Pinpoint the cell where the given text exists, returning its (X, Y) midpoint coordinate. 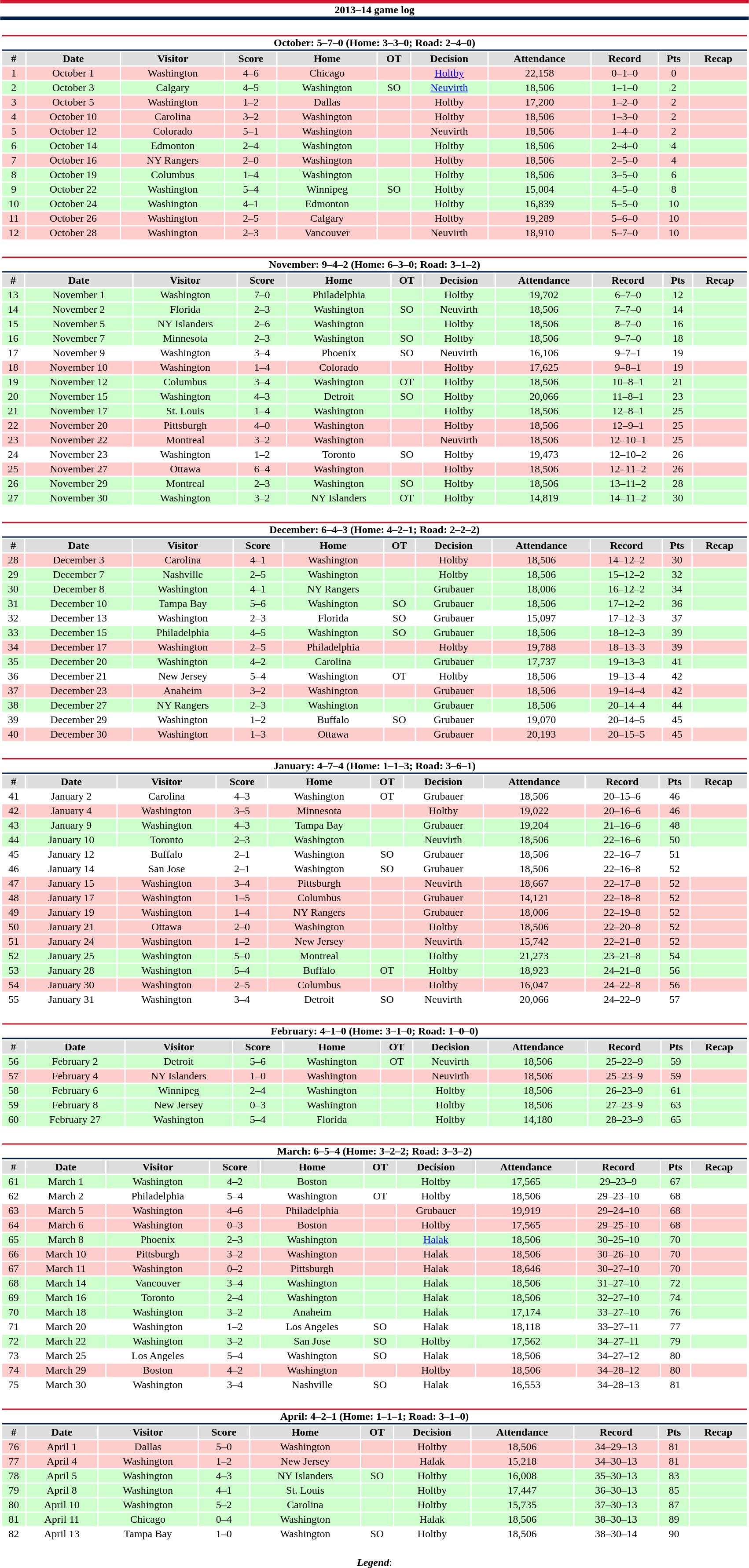
27–23–9 (624, 1105)
October 22 (73, 190)
October 12 (73, 132)
22,158 (540, 73)
November 17 (78, 411)
33 (13, 633)
30–27–10 (619, 1269)
12–8–1 (628, 411)
17,562 (526, 1341)
October 14 (73, 146)
36–30–13 (616, 1491)
22–16–8 (622, 869)
April 1 (62, 1447)
October 5 (73, 102)
17,200 (540, 102)
January: 4–7–4 (Home: 1–1–3; Road: 3–6–1) (374, 766)
January 19 (71, 913)
19,022 (534, 811)
January 14 (71, 869)
6–7–0 (628, 295)
April 5 (62, 1476)
19,788 (541, 647)
85 (674, 1491)
November 23 (78, 454)
22 (13, 425)
9–7–1 (628, 353)
31 (13, 604)
89 (674, 1520)
1–3–0 (625, 117)
47 (13, 884)
March 8 (66, 1240)
October 28 (73, 233)
1–5 (242, 898)
February 6 (75, 1090)
38–30–14 (616, 1534)
November: 9–4–2 (Home: 6–3–0; Road: 3–1–2) (374, 265)
20 (13, 396)
18,667 (534, 884)
4–5–0 (625, 190)
December 23 (79, 691)
14–12–2 (627, 560)
2–5–0 (625, 161)
December 20 (79, 662)
January 10 (71, 840)
16,839 (540, 204)
0 (673, 73)
22–16–6 (622, 840)
11–8–1 (628, 396)
January 4 (71, 811)
1–4–0 (625, 132)
March 2 (66, 1196)
March: 6–5–4 (Home: 3–2–2; Road: 3–3–2) (374, 1151)
64 (13, 1225)
34–29–13 (616, 1447)
October 3 (73, 88)
19,070 (541, 720)
March 25 (66, 1356)
3 (14, 102)
40 (13, 734)
January 24 (71, 942)
82 (14, 1534)
32–27–10 (619, 1298)
January 2 (71, 797)
January 9 (71, 826)
33–27–11 (619, 1327)
53 (13, 971)
0–1–0 (625, 73)
20–15–6 (622, 797)
January 25 (71, 956)
November 12 (78, 382)
22–16–7 (622, 855)
5 (14, 132)
December 27 (79, 705)
24–21–8 (622, 971)
March 16 (66, 1298)
14,819 (544, 498)
17,625 (544, 367)
1–3 (258, 734)
20–15–5 (627, 734)
October 16 (73, 161)
25–23–9 (624, 1076)
April 8 (62, 1491)
December 29 (79, 720)
January 17 (71, 898)
March 11 (66, 1269)
17–12–3 (627, 618)
5–2 (224, 1505)
January 15 (71, 884)
3–5 (242, 811)
20–16–6 (622, 811)
34–28–12 (619, 1370)
4–0 (262, 425)
22–19–8 (622, 913)
0–2 (235, 1269)
3–5–0 (625, 175)
December 10 (79, 604)
9 (14, 190)
23–21–8 (622, 956)
16,106 (544, 353)
20–14–5 (627, 720)
2–6 (262, 324)
29–25–10 (619, 1225)
8–7–0 (628, 324)
December 8 (79, 589)
February 27 (75, 1119)
62 (13, 1196)
February 2 (75, 1061)
30–26–10 (619, 1254)
12–10–2 (628, 454)
30–25–10 (619, 1240)
17,737 (541, 662)
December: 6–4–3 (Home: 4–2–1; Road: 2–2–2) (374, 530)
January 12 (71, 855)
March 6 (66, 1225)
83 (674, 1476)
October 10 (73, 117)
14,180 (538, 1119)
29 (13, 575)
December 30 (79, 734)
55 (13, 1000)
November 15 (78, 396)
24–22–8 (622, 985)
20,193 (541, 734)
November 1 (78, 295)
22–18–8 (622, 898)
24 (13, 454)
15,735 (522, 1505)
13–11–2 (628, 483)
22–17–8 (622, 884)
22–21–8 (622, 942)
17,174 (526, 1312)
34–28–13 (619, 1385)
16,553 (526, 1385)
October 26 (73, 219)
6–4 (262, 469)
18,923 (534, 971)
60 (13, 1119)
24–22–9 (622, 1000)
19,473 (544, 454)
October: 5–7–0 (Home: 3–3–0; Road: 2–4–0) (374, 43)
10–8–1 (628, 382)
29–23–9 (619, 1182)
28–23–9 (624, 1119)
2–4–0 (625, 146)
18–13–3 (627, 647)
March 5 (66, 1211)
April 10 (62, 1505)
21,273 (534, 956)
19–14–4 (627, 691)
18,118 (526, 1327)
22–20–8 (622, 927)
69 (13, 1298)
March 1 (66, 1182)
19–13–4 (627, 676)
October 19 (73, 175)
December 15 (79, 633)
19–13–3 (627, 662)
38 (13, 705)
March 22 (66, 1341)
49 (13, 913)
1–2–0 (625, 102)
71 (13, 1327)
13 (13, 295)
90 (674, 1534)
December 21 (79, 676)
34–30–13 (616, 1462)
November 9 (78, 353)
November 7 (78, 338)
April: 4–2–1 (Home: 1–1–1; Road: 3–1–0) (374, 1416)
16,008 (522, 1476)
20–14–4 (627, 705)
66 (13, 1254)
34–27–12 (619, 1356)
7 (14, 161)
19,919 (526, 1211)
November 29 (78, 483)
37–30–13 (616, 1505)
73 (13, 1356)
33–27–10 (619, 1312)
October 1 (73, 73)
16–12–2 (627, 589)
26–23–9 (624, 1090)
25–22–9 (624, 1061)
November 20 (78, 425)
9–8–1 (628, 367)
19,289 (540, 219)
19,702 (544, 295)
April 13 (62, 1534)
38–30–13 (616, 1520)
15,097 (541, 618)
5–6–0 (625, 219)
January 21 (71, 927)
March 30 (66, 1385)
March 29 (66, 1370)
7–0 (262, 295)
19,204 (534, 826)
5–5–0 (625, 204)
35–30–13 (616, 1476)
November 22 (78, 440)
35 (13, 662)
58 (13, 1090)
November 27 (78, 469)
78 (14, 1476)
75 (13, 1385)
16,047 (534, 985)
29–24–10 (619, 1211)
12–10–1 (628, 440)
February: 4–1–0 (Home: 3–1–0; Road: 1–0–0) (374, 1031)
14–11–2 (628, 498)
14,121 (534, 898)
March 20 (66, 1327)
2013–14 game log (374, 10)
January 28 (71, 971)
11 (14, 219)
87 (674, 1505)
43 (13, 826)
17–12–2 (627, 604)
9–7–0 (628, 338)
November 10 (78, 367)
December 7 (79, 575)
January 31 (71, 1000)
October 24 (73, 204)
November 5 (78, 324)
February 8 (75, 1105)
29–23–10 (619, 1196)
November 30 (78, 498)
34–27–11 (619, 1341)
April 4 (62, 1462)
18,646 (526, 1269)
December 3 (79, 560)
12–9–1 (628, 425)
5–7–0 (625, 233)
0–4 (224, 1520)
January 30 (71, 985)
15 (13, 324)
1 (14, 73)
17 (13, 353)
December 17 (79, 647)
15,218 (522, 1462)
12–11–2 (628, 469)
27 (13, 498)
March 10 (66, 1254)
March 14 (66, 1283)
21–16–6 (622, 826)
April 11 (62, 1520)
17,447 (522, 1491)
December 13 (79, 618)
5–1 (251, 132)
15,742 (534, 942)
15,004 (540, 190)
1–1–0 (625, 88)
March 18 (66, 1312)
15–12–2 (627, 575)
November 2 (78, 309)
7–7–0 (628, 309)
31–27–10 (619, 1283)
18–12–3 (627, 633)
February 4 (75, 1076)
18,910 (540, 233)
